Identify which cell holds the provided text, then report its (X, Y) central coordinate. 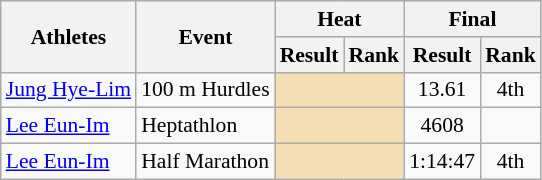
4608 (442, 126)
Event (205, 36)
Half Marathon (205, 162)
Final (472, 19)
1:14:47 (442, 162)
100 m Hurdles (205, 90)
Heat (340, 19)
Athletes (68, 36)
13.61 (442, 90)
Heptathlon (205, 126)
Jung Hye-Lim (68, 90)
